Capture the cell that displays the provided text and extract its [X, Y] central coordinate. 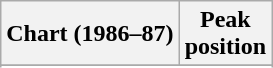
Chart (1986–87) [90, 34]
Peakposition [225, 34]
